Provide the (X, Y) coordinate of the cell's center where the given text is located.  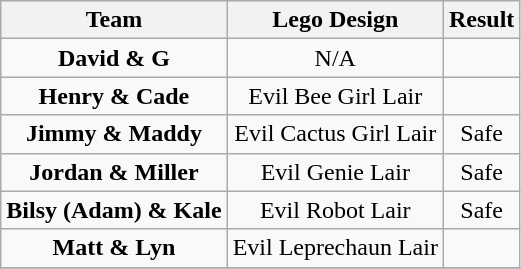
Team (114, 20)
Bilsy (Adam) & Kale (114, 210)
David & G (114, 58)
Evil Leprechaun Lair (335, 248)
Evil Robot Lair (335, 210)
Jimmy & Maddy (114, 134)
Evil Genie Lair (335, 172)
Lego Design (335, 20)
Result (481, 20)
Evil Cactus Girl Lair (335, 134)
Matt & Lyn (114, 248)
Henry & Cade (114, 96)
Jordan & Miller (114, 172)
Evil Bee Girl Lair (335, 96)
N/A (335, 58)
